From the cell containing the given text, extract its center point as (x, y) coordinate. 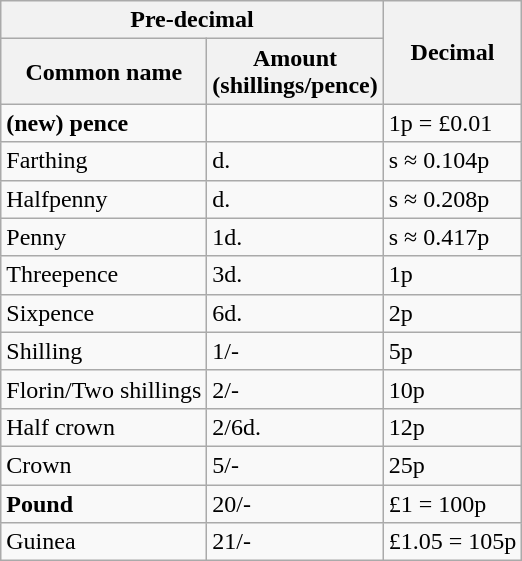
Decimal (452, 52)
12p (452, 427)
1p = £0.01 (452, 123)
Sixpence (104, 313)
(new) pence (104, 123)
Common name (104, 72)
Amount(shillings/pence) (295, 72)
25p (452, 465)
21/- (295, 542)
Threepence (104, 275)
20/- (295, 503)
Florin/Two shillings (104, 389)
1p (452, 275)
Pound (104, 503)
5/- (295, 465)
Farthing (104, 161)
Half crown (104, 427)
s ≈ 0.208p (452, 199)
Penny (104, 237)
s ≈ 0.417p (452, 237)
£1.05 = 105p (452, 542)
Shilling (104, 351)
£1 = 100p (452, 503)
Halfpenny (104, 199)
5p (452, 351)
Pre-decimal (192, 20)
s ≈ 0.104p (452, 161)
3d. (295, 275)
Guinea (104, 542)
10p (452, 389)
2/6d. (295, 427)
2/- (295, 389)
1d. (295, 237)
1/- (295, 351)
Crown (104, 465)
2p (452, 313)
6d. (295, 313)
